For the text-containing cell, return its midpoint in [x, y] coordinate format. 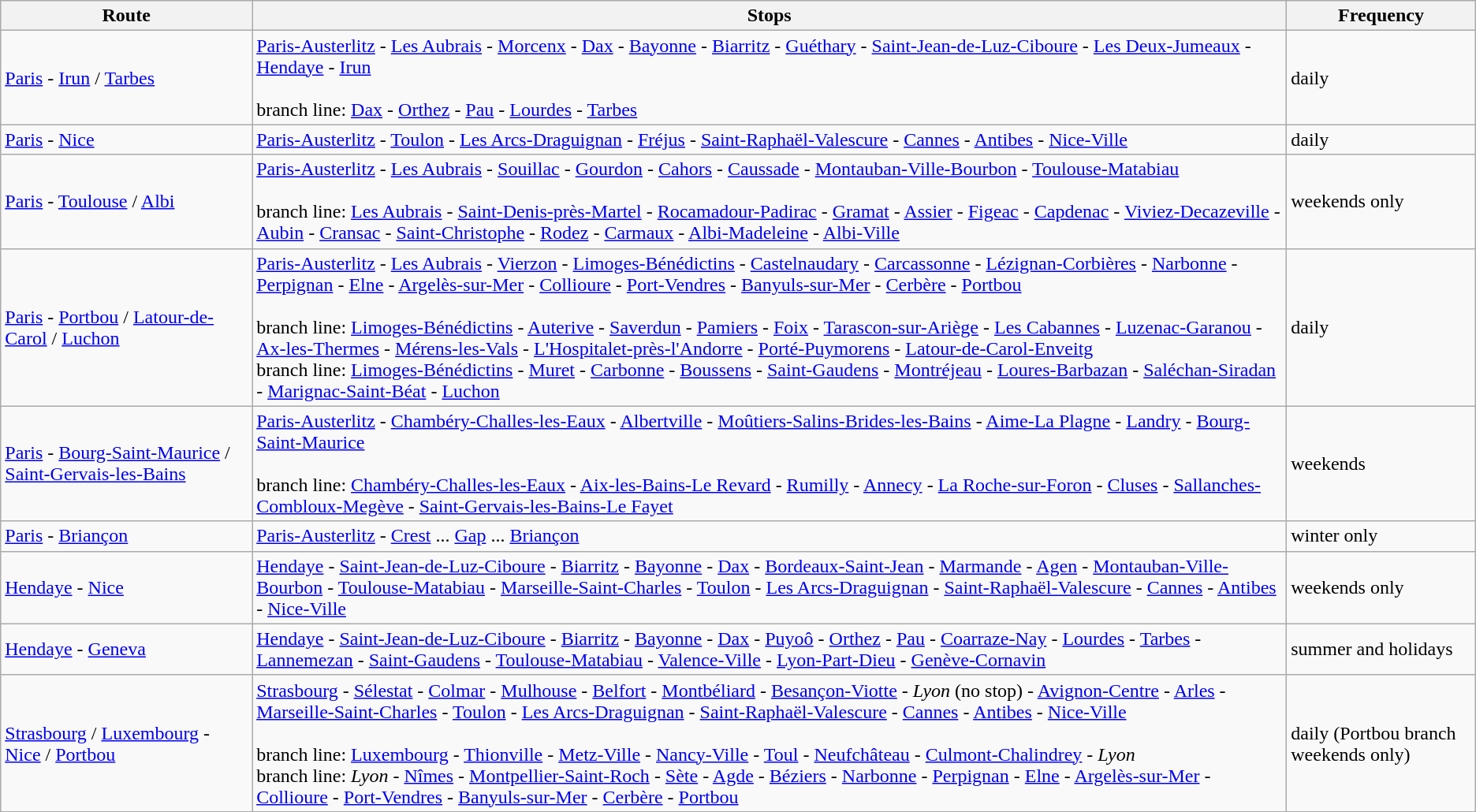
Paris-Austerlitz - Crest ... Gap ... Briançon [770, 536]
Paris - Toulouse / Albi [126, 202]
daily (Portbou branch weekends only) [1381, 743]
weekends [1381, 464]
winter only [1381, 536]
Paris - Nice [126, 140]
Paris - Portbou / Latour-de-Carol / Luchon [126, 327]
Paris - Briançon [126, 536]
Strasbourg / Luxembourg - Nice / Portbou [126, 743]
Hendaye - Nice [126, 587]
summer and holidays [1381, 650]
Frequency [1381, 16]
Paris - Irun / Tarbes [126, 77]
Stops [770, 16]
Paris - Bourg-Saint-Maurice / Saint-Gervais-les-Bains [126, 464]
Paris-Austerlitz - Toulon - Les Arcs-Draguignan - Fréjus - Saint-Raphaël-Valescure - Cannes - Antibes - Nice-Ville [770, 140]
Route [126, 16]
Hendaye - Geneva [126, 650]
